For the text-containing cell, return its midpoint in [X, Y] coordinate format. 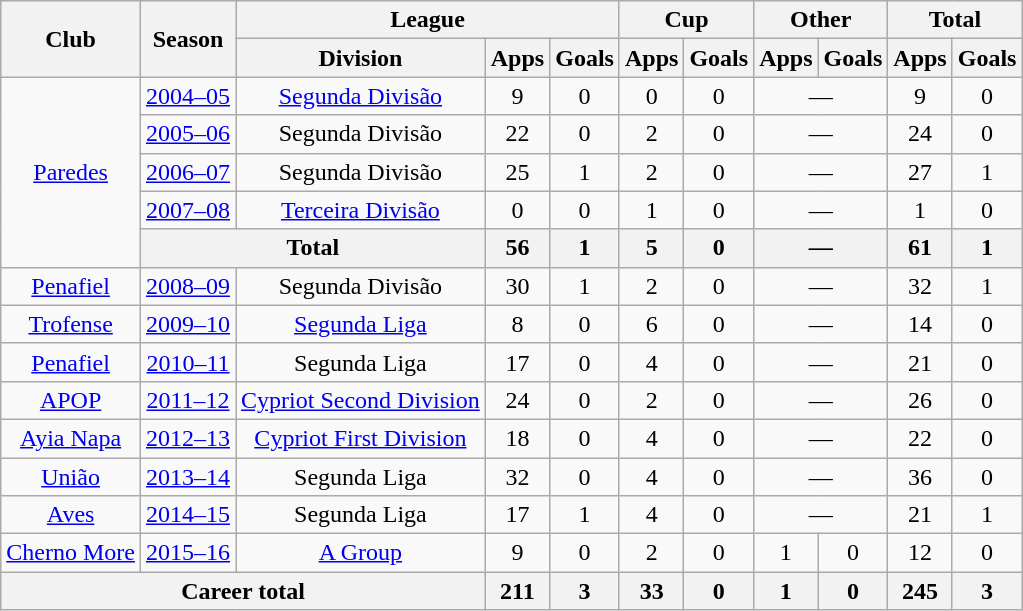
18 [517, 438]
2014–15 [188, 515]
30 [517, 286]
211 [517, 591]
Cup [686, 20]
União [71, 477]
2006–07 [188, 172]
2013–14 [188, 477]
12 [920, 553]
Division [361, 58]
14 [920, 324]
Cypriot First Division [361, 438]
Aves [71, 515]
Season [188, 39]
245 [920, 591]
2007–08 [188, 210]
25 [517, 172]
2009–10 [188, 324]
Ayia Napa [71, 438]
Career total [243, 591]
2010–11 [188, 362]
Terceira Divisão [361, 210]
Other [821, 20]
26 [920, 400]
61 [920, 248]
Club [71, 39]
2008–09 [188, 286]
Trofense [71, 324]
2005–06 [188, 134]
27 [920, 172]
2004–05 [188, 96]
2012–13 [188, 438]
2015–16 [188, 553]
A Group [361, 553]
League [428, 20]
6 [651, 324]
Cherno More [71, 553]
Cypriot Second Division [361, 400]
5 [651, 248]
33 [651, 591]
56 [517, 248]
2011–12 [188, 400]
8 [517, 324]
Paredes [71, 172]
36 [920, 477]
APOP [71, 400]
